Identify which cell holds the provided text, then report its [x, y] central coordinate. 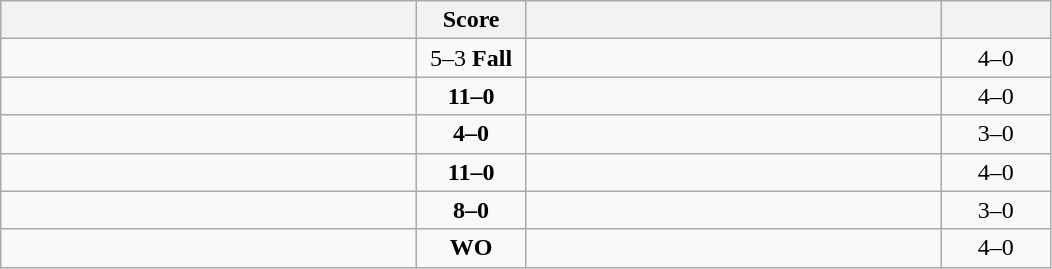
5–3 Fall [472, 58]
WO [472, 248]
8–0 [472, 210]
Score [472, 20]
